Output the (X, Y) coordinate of the center of the cell containing the given text.  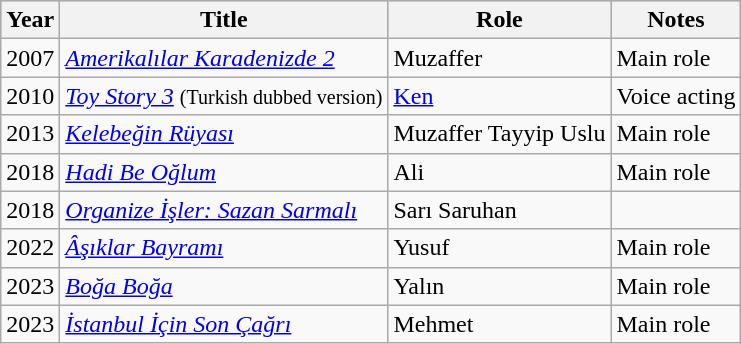
Amerikalılar Karadenizde 2 (224, 58)
Mehmet (500, 324)
Hadi Be Oğlum (224, 172)
Muzaffer (500, 58)
Year (30, 20)
Muzaffer Tayyip Uslu (500, 134)
Toy Story 3 (Turkish dubbed version) (224, 96)
Yalın (500, 286)
2007 (30, 58)
Ali (500, 172)
Title (224, 20)
Notes (676, 20)
Organize İşler: Sazan Sarmalı (224, 210)
Kelebeğin Rüyası (224, 134)
Voice acting (676, 96)
Role (500, 20)
Yusuf (500, 248)
2013 (30, 134)
Âşıklar Bayramı (224, 248)
Boğa Boğa (224, 286)
Sarı Saruhan (500, 210)
2022 (30, 248)
Ken (500, 96)
2010 (30, 96)
İstanbul İçin Son Çağrı (224, 324)
